Extract the (x, y) coordinate from the center of the cell holding the provided text.  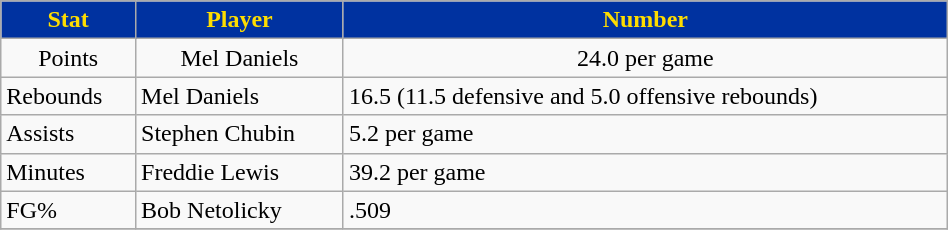
Freddie Lewis (240, 172)
16.5 (11.5 defensive and 5.0 offensive rebounds) (645, 96)
Bob Netolicky (240, 210)
Player (240, 20)
5.2 per game (645, 134)
24.0 per game (645, 58)
Assists (68, 134)
FG% (68, 210)
Rebounds (68, 96)
Number (645, 20)
Stat (68, 20)
39.2 per game (645, 172)
Minutes (68, 172)
Points (68, 58)
.509 (645, 210)
Stephen Chubin (240, 134)
